Return the (x, y) coordinate for the center point of the cell that contains the specified text.  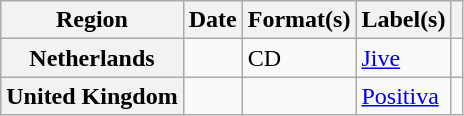
Netherlands (92, 58)
United Kingdom (92, 96)
Label(s) (404, 20)
Jive (404, 58)
Date (212, 20)
Region (92, 20)
Positiva (404, 96)
CD (299, 58)
Format(s) (299, 20)
